Determine the [x, y] coordinate at the center of the cell enclosing the given text.  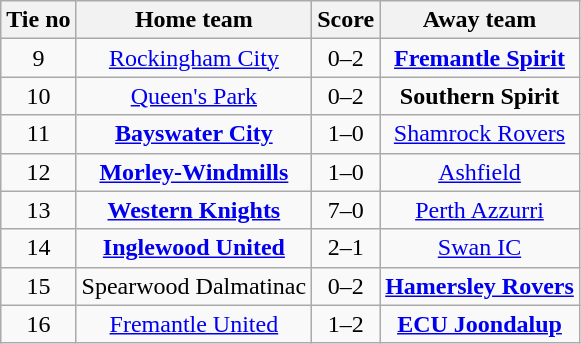
14 [38, 248]
Spearwood Dalmatinac [194, 286]
Morley-Windmills [194, 172]
Inglewood United [194, 248]
Swan IC [480, 248]
13 [38, 210]
16 [38, 324]
Southern Spirit [480, 96]
Fremantle United [194, 324]
Fremantle Spirit [480, 58]
2–1 [346, 248]
Queen's Park [194, 96]
11 [38, 134]
7–0 [346, 210]
Bayswater City [194, 134]
Rockingham City [194, 58]
Hamersley Rovers [480, 286]
ECU Joondalup [480, 324]
Perth Azzurri [480, 210]
Score [346, 20]
15 [38, 286]
1–2 [346, 324]
12 [38, 172]
Ashfield [480, 172]
Away team [480, 20]
10 [38, 96]
Western Knights [194, 210]
Shamrock Rovers [480, 134]
9 [38, 58]
Home team [194, 20]
Tie no [38, 20]
